Return the (X, Y) coordinate for the center point of the cell that contains the specified text.  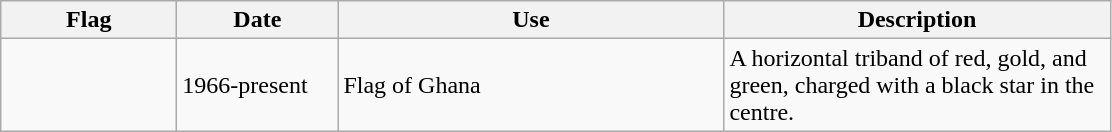
Description (917, 20)
Flag (89, 20)
Flag of Ghana (531, 85)
A horizontal triband of red, gold, and green, charged with a black star in the centre. (917, 85)
1966-present (258, 85)
Use (531, 20)
Date (258, 20)
